Extract the (X, Y) coordinate from the center of the cell holding the provided text.  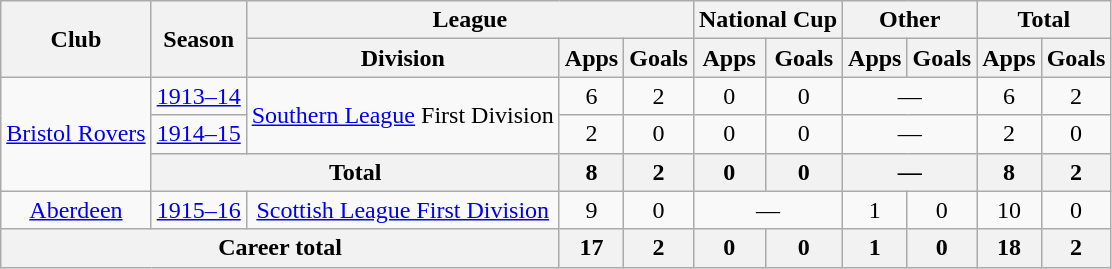
Bristol Rovers (76, 134)
Division (402, 58)
National Cup (768, 20)
9 (591, 210)
1914–15 (198, 134)
Scottish League First Division (402, 210)
Southern League First Division (402, 115)
Career total (280, 248)
10 (1009, 210)
17 (591, 248)
18 (1009, 248)
Season (198, 39)
League (470, 20)
Other (910, 20)
1913–14 (198, 96)
1915–16 (198, 210)
Club (76, 39)
Aberdeen (76, 210)
